Find where the given text appears and provide that cell's center as [x, y] coordinate. 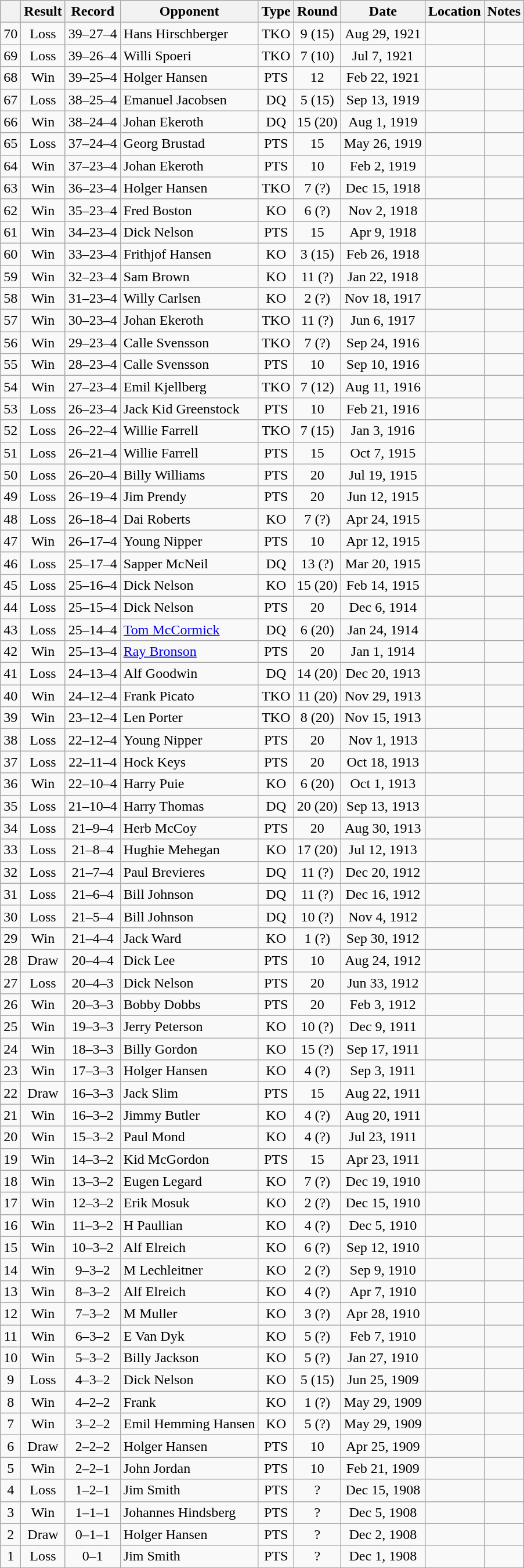
Feb 21, 1909 [383, 1468]
17 (20) [317, 850]
Sep 3, 1911 [383, 1071]
16–3–3 [93, 1093]
1–1–1 [93, 1512]
25–17–4 [93, 563]
22 [10, 1093]
Jerry Peterson [189, 1027]
0–1–1 [93, 1534]
43 [10, 629]
Feb 3, 1912 [383, 1005]
27 [10, 983]
34 [10, 828]
61 [10, 232]
Jimmy Butler [189, 1115]
Emanuel Jacobsen [189, 100]
18–3–3 [93, 1049]
Emil Kjellberg [189, 387]
25–16–4 [93, 585]
6–3–2 [93, 1335]
Willy Carlsen [189, 299]
4–3–2 [93, 1380]
38–25–4 [93, 100]
44 [10, 607]
57 [10, 321]
Georg Brustad [189, 144]
16–3–2 [93, 1115]
33 [10, 850]
Date [383, 12]
59 [10, 277]
7–3–2 [93, 1313]
8 (20) [317, 718]
32–23–4 [93, 277]
39–25–4 [93, 78]
Hock Keys [189, 762]
Apr 28, 1910 [383, 1313]
21–6–4 [93, 894]
Jack Kid Greenstock [189, 409]
E Van Dyk [189, 1335]
Jul 12, 1913 [383, 850]
26–22–4 [93, 431]
24 [10, 1049]
Oct 7, 1915 [383, 453]
Dec 15, 1910 [383, 1203]
48 [10, 519]
20–4–4 [93, 960]
Dec 5, 1910 [383, 1225]
13 (?) [317, 563]
2–2–2 [93, 1446]
63 [10, 188]
4–2–2 [93, 1402]
Dec 19, 1910 [383, 1181]
Len Porter [189, 718]
Frank Picato [189, 696]
Feb 7, 1910 [383, 1335]
Dick Lee [189, 960]
53 [10, 409]
Nov 18, 1917 [383, 299]
23–12–4 [93, 718]
9–3–2 [93, 1269]
Hans Hirschberger [189, 34]
10–3–2 [93, 1247]
19 [10, 1159]
14 (20) [317, 674]
Apr 23, 1911 [383, 1159]
Hughie Mehegan [189, 850]
20 (20) [317, 806]
58 [10, 299]
Sep 12, 1910 [383, 1247]
Jul 7, 1921 [383, 56]
Sapper McNeil [189, 563]
5–3–2 [93, 1358]
12–3–2 [93, 1203]
26–20–4 [93, 475]
Tom McCormick [189, 629]
Aug 1, 1919 [383, 122]
H Paullian [189, 1225]
19–3–3 [93, 1027]
34–23–4 [93, 232]
Jan 22, 1918 [383, 277]
30 [10, 916]
38 [10, 740]
21–5–4 [93, 916]
Fred Boston [189, 210]
26–23–4 [93, 409]
Feb 2, 1919 [383, 166]
Johannes Hindsberg [189, 1512]
Apr 7, 1910 [383, 1291]
70 [10, 34]
13 [10, 1291]
21–4–4 [93, 938]
M Lechleitner [189, 1269]
Nov 15, 1913 [383, 718]
Oct 18, 1913 [383, 762]
39–27–4 [93, 34]
Sep 17, 1911 [383, 1049]
22–11–4 [93, 762]
Dec 6, 1914 [383, 607]
Feb 14, 1915 [383, 585]
Sam Brown [189, 277]
Eugen Legard [189, 1181]
Emil Hemming Hansen [189, 1424]
21–9–4 [93, 828]
17–3–3 [93, 1071]
Nov 4, 1912 [383, 916]
35 [10, 806]
52 [10, 431]
Jul 23, 1911 [383, 1137]
Harry Puie [189, 784]
Jan 1, 1914 [383, 652]
0–1 [93, 1556]
8–3–2 [93, 1291]
50 [10, 475]
25 [10, 1027]
Sep 24, 1916 [383, 343]
Oct 1, 1913 [383, 784]
21–10–4 [93, 806]
Apr 12, 1915 [383, 541]
46 [10, 563]
Jack Slim [189, 1093]
37–24–4 [93, 144]
37 [10, 762]
35–23–4 [93, 210]
Apr 24, 1915 [383, 519]
6 [10, 1446]
Paul Brevieres [189, 872]
Bobby Dobbs [189, 1005]
Aug 22, 1911 [383, 1093]
26–17–4 [93, 541]
Jan 24, 1914 [383, 629]
7 (12) [317, 387]
42 [10, 652]
7 (10) [317, 56]
Jan 27, 1910 [383, 1358]
38–24–4 [93, 122]
7 [10, 1424]
36 [10, 784]
20–4–3 [93, 983]
60 [10, 254]
Sep 10, 1916 [383, 365]
69 [10, 56]
Frithjof Hansen [189, 254]
11 [10, 1335]
2–2–1 [93, 1468]
16 [10, 1225]
22–10–4 [93, 784]
26 [10, 1005]
Jul 19, 1915 [383, 475]
9 (15) [317, 34]
14–3–2 [93, 1159]
24–12–4 [93, 696]
3 [10, 1512]
21–8–4 [93, 850]
Sep 13, 1919 [383, 100]
25–14–4 [93, 629]
39–26–4 [93, 56]
28 [10, 960]
39 [10, 718]
Dec 2, 1908 [383, 1534]
Jan 3, 1916 [383, 431]
26–18–4 [93, 519]
56 [10, 343]
25–13–4 [93, 652]
Billy Williams [189, 475]
Jun 25, 1909 [383, 1380]
Opponent [189, 12]
36–23–4 [93, 188]
Apr 25, 1909 [383, 1446]
22–12–4 [93, 740]
Jun 6, 1917 [383, 321]
67 [10, 100]
Jun 33, 1912 [383, 983]
Notes [504, 12]
Frank [189, 1402]
Sep 13, 1913 [383, 806]
26–19–4 [93, 497]
65 [10, 144]
Herb McCoy [189, 828]
Dec 15, 1908 [383, 1490]
Jack Ward [189, 938]
17 [10, 1203]
Aug 11, 1916 [383, 387]
Dec 20, 1913 [383, 674]
4 [10, 1490]
41 [10, 674]
3–2–2 [93, 1424]
2 [10, 1534]
Sep 9, 1910 [383, 1269]
3 (15) [317, 254]
68 [10, 78]
31 [10, 894]
Feb 26, 1918 [383, 254]
64 [10, 166]
M Muller [189, 1313]
Round [317, 12]
Ray Bronson [189, 652]
29 [10, 938]
Paul Mond [189, 1137]
14 [10, 1269]
11 (20) [317, 696]
66 [10, 122]
Sep 30, 1912 [383, 938]
1 [10, 1556]
Type [276, 12]
33–23–4 [93, 254]
Dec 1, 1908 [383, 1556]
47 [10, 541]
Aug 30, 1913 [383, 828]
Dec 16, 1912 [383, 894]
24–13–4 [93, 674]
Aug 20, 1911 [383, 1115]
49 [10, 497]
Dai Roberts [189, 519]
Nov 1, 1913 [383, 740]
May 26, 1919 [383, 144]
21–7–4 [93, 872]
62 [10, 210]
Apr 9, 1918 [383, 232]
Billy Jackson [189, 1358]
Jun 12, 1915 [383, 497]
7 (15) [317, 431]
Dec 20, 1912 [383, 872]
Nov 2, 1918 [383, 210]
Mar 20, 1915 [383, 563]
20–3–3 [93, 1005]
21 [10, 1115]
32 [10, 872]
Result [43, 12]
Harry Thomas [189, 806]
Location [454, 12]
Feb 21, 1916 [383, 409]
11–3–2 [93, 1225]
Dec 5, 1908 [383, 1512]
Willi Spoeri [189, 56]
8 [10, 1402]
Dec 9, 1911 [383, 1027]
15 (?) [317, 1049]
23 [10, 1071]
John Jordan [189, 1468]
Kid McGordon [189, 1159]
Billy Gordon [189, 1049]
29–23–4 [93, 343]
15–3–2 [93, 1137]
54 [10, 387]
37–23–4 [93, 166]
27–23–4 [93, 387]
Feb 22, 1921 [383, 78]
Aug 29, 1921 [383, 34]
40 [10, 696]
55 [10, 365]
30–23–4 [93, 321]
9 [10, 1380]
Record [93, 12]
31–23–4 [93, 299]
Jim Prendy [189, 497]
18 [10, 1181]
13–3–2 [93, 1181]
28–23–4 [93, 365]
25–15–4 [93, 607]
3 (?) [317, 1313]
Nov 29, 1913 [383, 696]
45 [10, 585]
Alf Goodwin [189, 674]
Dec 15, 1918 [383, 188]
Aug 24, 1912 [383, 960]
26–21–4 [93, 453]
Erik Mosuk [189, 1203]
1–2–1 [93, 1490]
5 [10, 1468]
51 [10, 453]
